From the cell containing the given text, extract its center point as [X, Y] coordinate. 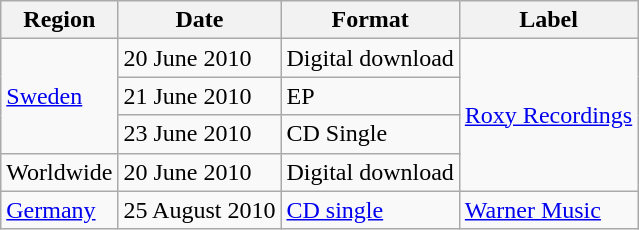
21 June 2010 [200, 96]
Format [370, 20]
CD Single [370, 134]
23 June 2010 [200, 134]
Warner Music [548, 210]
Roxy Recordings [548, 115]
Germany [60, 210]
Worldwide [60, 172]
CD single [370, 210]
Date [200, 20]
EP [370, 96]
Label [548, 20]
Sweden [60, 96]
Region [60, 20]
25 August 2010 [200, 210]
